Locate the cell with the specified text and output its (X, Y) center coordinate. 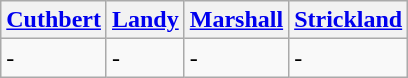
Strickland (348, 20)
Cuthbert (54, 20)
Landy (145, 20)
Marshall (236, 20)
